For the text-containing cell, return its midpoint in [X, Y] coordinate format. 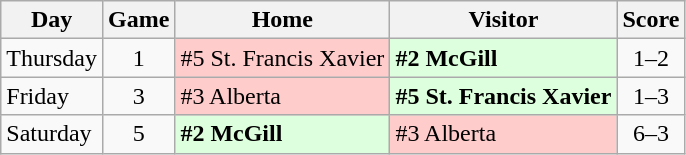
Thursday [52, 58]
1 [138, 58]
Game [138, 20]
Saturday [52, 134]
Visitor [504, 20]
Friday [52, 96]
Day [52, 20]
Score [651, 20]
6–3 [651, 134]
1–2 [651, 58]
Home [282, 20]
1–3 [651, 96]
3 [138, 96]
5 [138, 134]
